Return (x, y) of the center of cell containing provided text 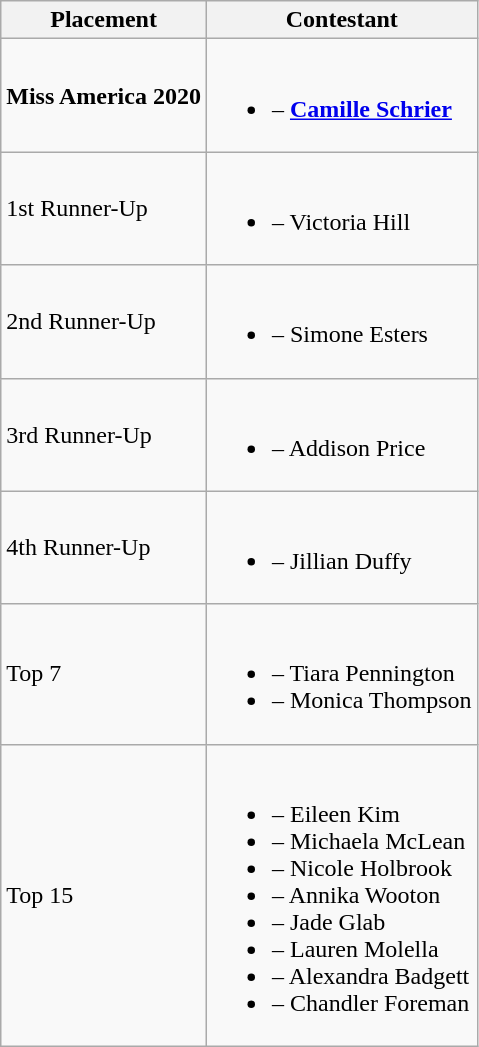
– Jillian Duffy (342, 548)
– Camille Schrier (342, 96)
Miss America 2020 (104, 96)
– Eileen Kim – Michaela McLean – Nicole Holbrook – Annika Wooton – Jade Glab – Lauren Molella – Alexandra Badgett – Chandler Foreman (342, 895)
1st Runner-Up (104, 208)
Contestant (342, 20)
– Addison Price (342, 434)
– Simone Esters (342, 322)
Top 7 (104, 674)
Placement (104, 20)
Top 15 (104, 895)
3rd Runner-Up (104, 434)
– Victoria Hill (342, 208)
– Tiara Pennington – Monica Thompson (342, 674)
4th Runner-Up (104, 548)
2nd Runner-Up (104, 322)
